From the cell containing the given text, extract its center point as (x, y) coordinate. 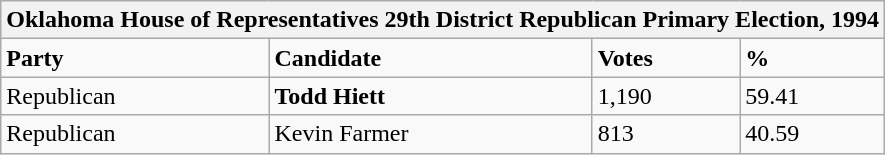
Candidate (430, 58)
Party (135, 58)
Votes (666, 58)
40.59 (812, 134)
% (812, 58)
59.41 (812, 96)
813 (666, 134)
Oklahoma House of Representatives 29th District Republican Primary Election, 1994 (443, 20)
1,190 (666, 96)
Todd Hiett (430, 96)
Kevin Farmer (430, 134)
